Locate the cell with the specified text and output its [x, y] center coordinate. 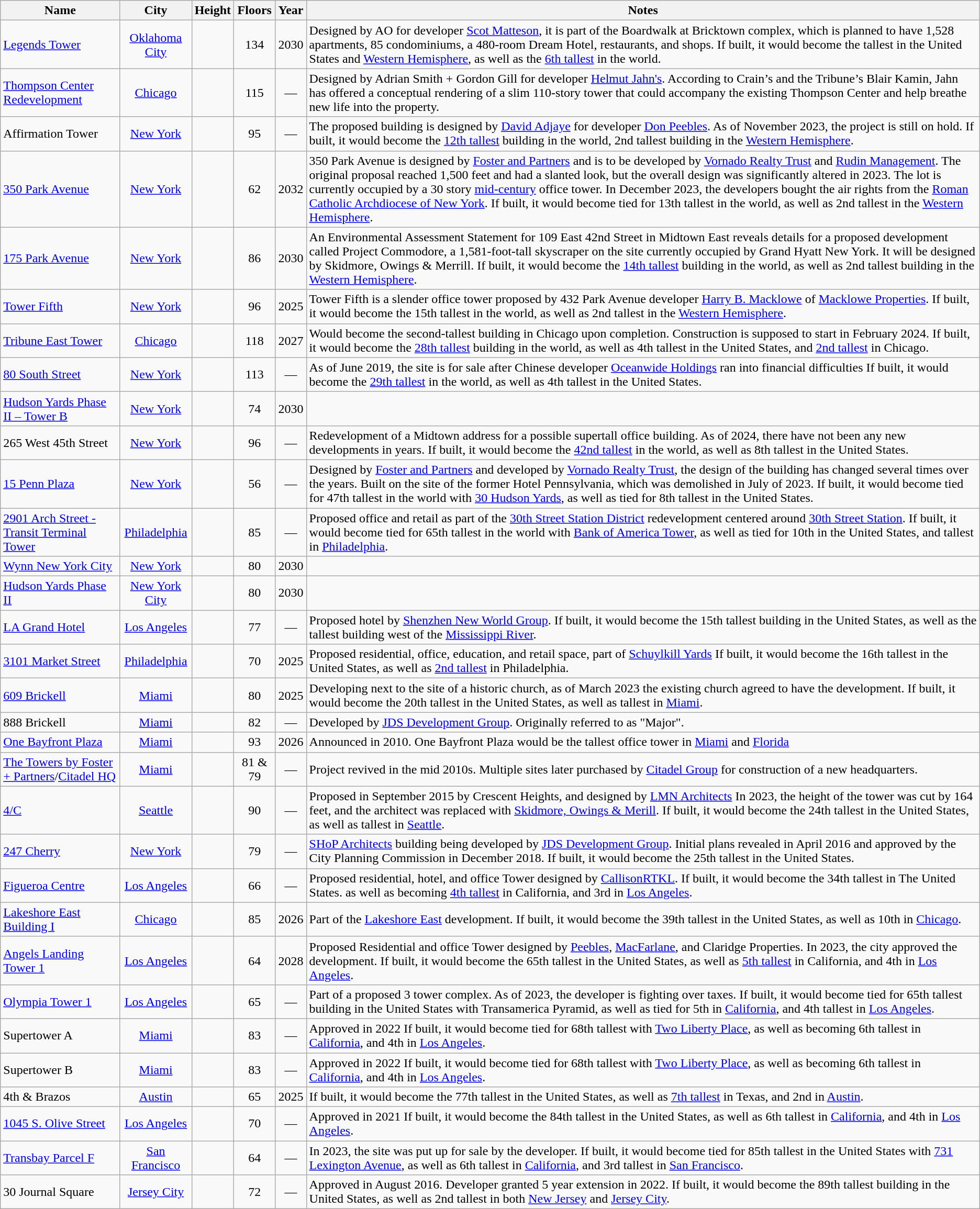
City [156, 10]
77 [254, 627]
81 & 79 [254, 769]
Part of the Lakeshore East development. If built, it would become the 39th tallest in the United States, as well as 10th in Chicago. [643, 919]
Name [60, 10]
2901 Arch Street - Transit Terminal Tower [60, 532]
888 Brickell [60, 722]
Thompson Center Redevelopment [60, 93]
One Bayfront Plaza [60, 742]
247 Cherry [60, 851]
66 [254, 886]
Approved in 2021 If built, it would become the 84th tallest in the United States, as well as 6th tallest in California, and 4th in Los Angeles. [643, 1124]
Affirmation Tower [60, 134]
Supertower A [60, 1035]
79 [254, 851]
62 [254, 189]
Seattle [156, 810]
4/C [60, 810]
Height [213, 10]
115 [254, 93]
Lakeshore East Building I [60, 919]
Jersey City [156, 1192]
93 [254, 742]
Tribune East Tower [60, 340]
2032 [291, 189]
118 [254, 340]
90 [254, 810]
350 Park Avenue [60, 189]
265 West 45th Street [60, 443]
86 [254, 259]
72 [254, 1192]
1045 S. Olive Street [60, 1124]
4th & Brazos [60, 1097]
2028 [291, 960]
New York City [156, 594]
175 Park Avenue [60, 259]
74 [254, 408]
Hudson Yards Phase II [60, 594]
80 South Street [60, 375]
2027 [291, 340]
Oklahoma City [156, 44]
82 [254, 722]
30 Journal Square [60, 1192]
Announced in 2010. One Bayfront Plaza would be the tallest office tower in Miami and Florida [643, 742]
56 [254, 484]
LA Grand Hotel [60, 627]
Developed by JDS Development Group. Originally referred to as "Major". [643, 722]
134 [254, 44]
113 [254, 375]
If built, it would become the 77th tallest in the United States, as well as 7th tallest in Texas, and 2nd in Austin. [643, 1097]
3101 Market Street [60, 662]
The Towers by Foster + Partners/Citadel HQ [60, 769]
609 Brickell [60, 695]
Hudson Yards Phase II – Tower B [60, 408]
Austin [156, 1097]
Floors [254, 10]
Olympia Tower 1 [60, 1002]
15 Penn Plaza [60, 484]
Year [291, 10]
San Francisco [156, 1158]
Wynn New York City [60, 566]
Figueroa Centre [60, 886]
Legends Tower [60, 44]
Transbay Parcel F [60, 1158]
Supertower B [60, 1070]
Tower Fifth [60, 307]
Project revived in the mid 2010s. Multiple sites later purchased by Citadel Group for construction of a new headquarters. [643, 769]
Angels Landing Tower 1 [60, 960]
Notes [643, 10]
95 [254, 134]
